Return the (X, Y) coordinate for the center point of the cell that contains the specified text.  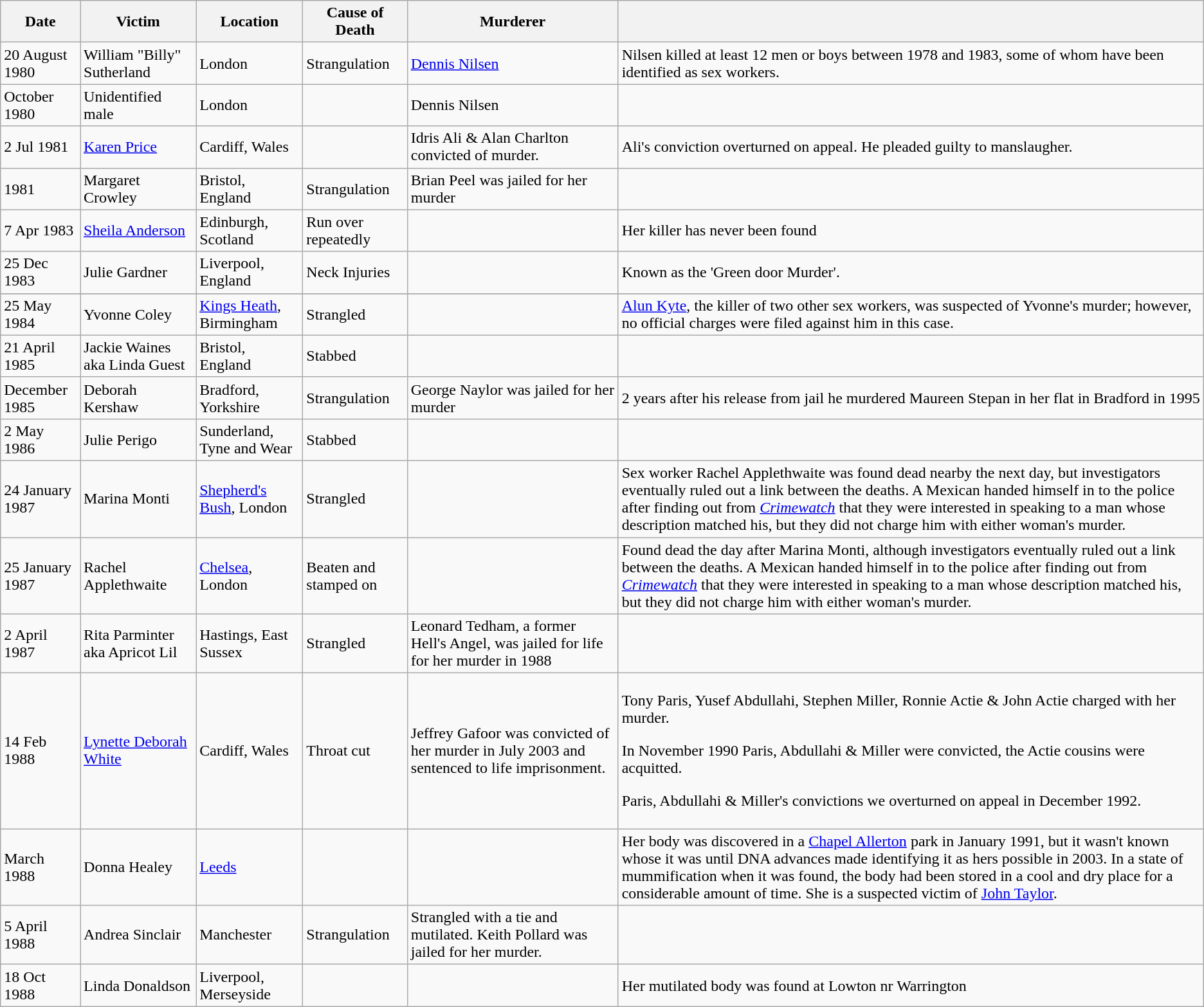
Unidentified male (138, 105)
Ali's conviction overturned on appeal. He pleaded guilty to manslaugher. (911, 147)
25 Dec 1983 (41, 273)
Rita Parminteraka Apricot Lil (138, 644)
Manchester (250, 935)
2 Jul 1981 (41, 147)
Jeffrey Gafoor was convicted of her murder in July 2003 and sentenced to life imprisonment. (513, 751)
Rachel Applethwaite (138, 576)
October 1980 (41, 105)
Julie Gardner (138, 273)
Yvonne Coley (138, 314)
25 May 1984 (41, 314)
Edinburgh, Scotland (250, 230)
Her killer has never been found (911, 230)
Bradford, Yorkshire (250, 397)
Liverpool, Merseyside (250, 985)
Victim (138, 22)
Andrea Sinclair (138, 935)
20 August 1980 (41, 63)
24 January 1987 (41, 499)
5 April 1988 (41, 935)
25 January 1987 (41, 576)
Known as the 'Green door Murder'. (911, 273)
December 1985 (41, 397)
Shepherd's Bush, London (250, 499)
Brian Peel was jailed for her murder (513, 189)
2 May 1986 (41, 440)
Strangled with a tie and mutilated. Keith Pollard was jailed for her murder. (513, 935)
Neck Injuries (355, 273)
18 Oct 1988 (41, 985)
Her mutilated body was found at Lowton nr Warrington (911, 985)
21 April 1985 (41, 356)
7 Apr 1983 (41, 230)
1981 (41, 189)
Leonard Tedham, a former Hell's Angel, was jailed for life for her murder in 1988 (513, 644)
Linda Donaldson (138, 985)
Liverpool, England (250, 273)
Throat cut (355, 751)
Murderer (513, 22)
Donna Healey (138, 867)
Karen Price (138, 147)
Kings Heath, Birmingham (250, 314)
14 Feb 1988 (41, 751)
March 1988 (41, 867)
Chelsea, London (250, 576)
2 April 1987 (41, 644)
Leeds (250, 867)
Margaret Crowley (138, 189)
Beaten and stamped on (355, 576)
Idris Ali & Alan Charlton convicted of murder. (513, 147)
Cause of Death (355, 22)
George Naylor was jailed for her murder (513, 397)
Run over repeatedly (355, 230)
Location (250, 22)
Hastings, East Sussex (250, 644)
Julie Perigo (138, 440)
2 years after his release from jail he murdered Maureen Stepan in her flat in Bradford in 1995 (911, 397)
Date (41, 22)
Nilsen killed at least 12 men or boys between 1978 and 1983, some of whom have been identified as sex workers. (911, 63)
Sheila Anderson (138, 230)
Alun Kyte, the killer of two other sex workers, was suspected of Yvonne's murder; however, no official charges were filed against him in this case. (911, 314)
Deborah Kershaw (138, 397)
Marina Monti (138, 499)
Sunderland, Tyne and Wear (250, 440)
Jackie Waines aka Linda Guest (138, 356)
William "Billy" Sutherland (138, 63)
Lynette Deborah White (138, 751)
